From the cell containing the given text, extract its center point as [X, Y] coordinate. 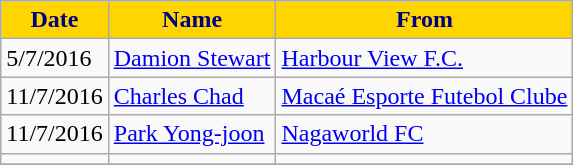
Damion Stewart [192, 58]
Name [192, 20]
From [424, 20]
Nagaworld FC [424, 134]
Date [55, 20]
Park Yong-joon [192, 134]
Charles Chad [192, 96]
Harbour View F.C. [424, 58]
Macaé Esporte Futebol Clube [424, 96]
5/7/2016 [55, 58]
